Find where the given text appears and provide that cell's center as [x, y] coordinate. 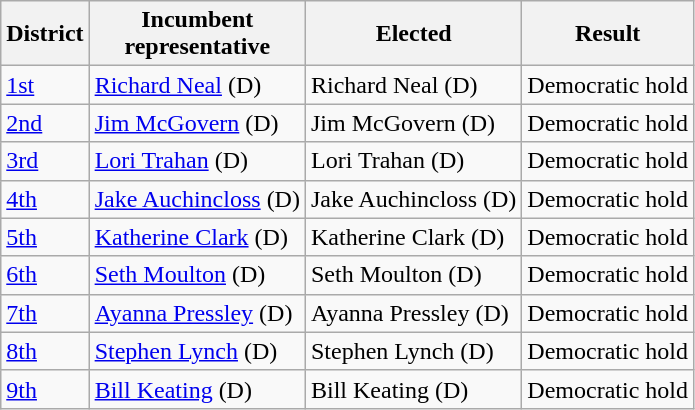
6th [45, 275]
2nd [45, 123]
3rd [45, 161]
1st [45, 85]
9th [45, 389]
Incumbentrepresentative [197, 34]
District [45, 34]
Result [608, 34]
7th [45, 313]
8th [45, 351]
4th [45, 199]
Elected [413, 34]
5th [45, 237]
